Pinpoint the cell where the given text exists, returning its (x, y) midpoint coordinate. 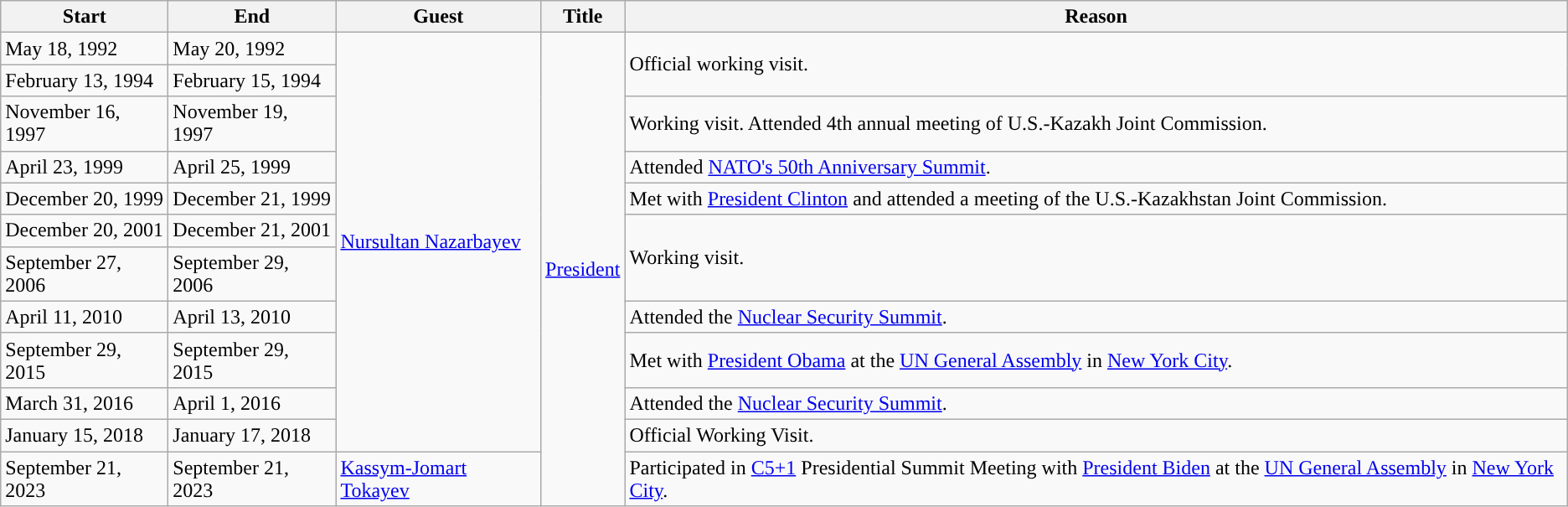
Title (583, 17)
April 23, 1999 (85, 167)
February 13, 1994 (85, 80)
April 25, 1999 (252, 167)
Met with President Clinton and attended a meeting of the U.S.-Kazakhstan Joint Commission. (1096, 199)
September 29, 2006 (252, 273)
September 27, 2006 (85, 273)
Working visit. Attended 4th annual meeting of U.S.-Kazakh Joint Commission. (1096, 124)
Working visit. (1096, 258)
President (583, 270)
December 21, 2001 (252, 230)
April 11, 2010 (85, 317)
Guest (439, 17)
December 20, 1999 (85, 199)
December 20, 2001 (85, 230)
April 1, 2016 (252, 403)
Participated in C5+1 Presidential Summit Meeting with President Biden at the UN General Assembly in New York City. (1096, 478)
May 18, 1992 (85, 49)
January 17, 2018 (252, 435)
Attended NATO's 50th Anniversary Summit. (1096, 167)
March 31, 2016 (85, 403)
End (252, 17)
Met with President Obama at the UN General Assembly in New York City. (1096, 360)
Official working visit. (1096, 65)
Start (85, 17)
February 15, 1994 (252, 80)
Kassym-Jomart Tokayev (439, 478)
November 16, 1997 (85, 124)
December 21, 1999 (252, 199)
January 15, 2018 (85, 435)
Reason (1096, 17)
November 19, 1997 (252, 124)
May 20, 1992 (252, 49)
Official Working Visit. (1096, 435)
Nursultan Nazarbayev (439, 242)
April 13, 2010 (252, 317)
